Detect which cell encompasses the target text, then output its [x, y] center coordinate. 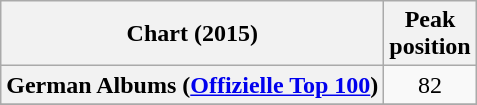
82 [430, 85]
Chart (2015) [192, 34]
German Albums (Offizielle Top 100) [192, 85]
Peakposition [430, 34]
